Output the (X, Y) coordinate of the center of the cell containing the given text.  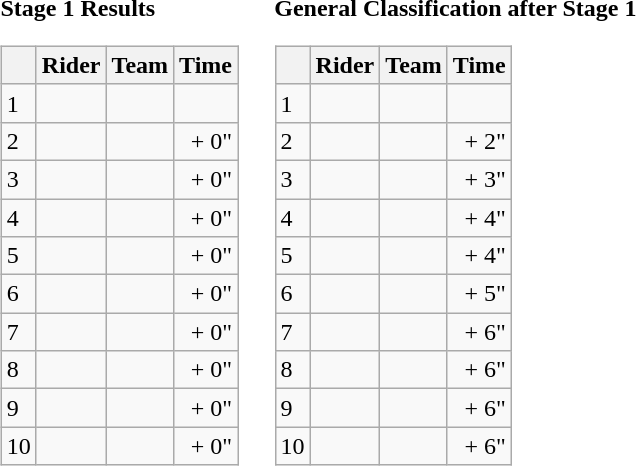
+ 5" (479, 294)
+ 3" (479, 179)
+ 2" (479, 141)
